Identify which cell holds the provided text, then report its [x, y] central coordinate. 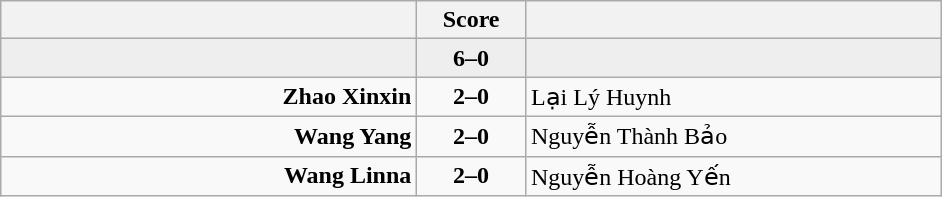
Lại Lý Huynh [733, 97]
Wang Linna [209, 176]
Zhao Xinxin [209, 97]
6–0 [472, 58]
Score [472, 20]
Nguyễn Thành Bảo [733, 136]
Nguyễn Hoàng Yến [733, 176]
Wang Yang [209, 136]
